Search for the cell housing the specified text and yield its (X, Y) center coordinate. 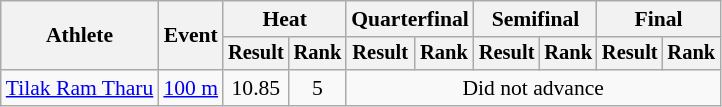
10.85 (256, 88)
Athlete (80, 36)
Heat (284, 19)
Quarterfinal (410, 19)
5 (318, 88)
Did not advance (533, 88)
Semifinal (536, 19)
100 m (190, 88)
Event (190, 36)
Final (658, 19)
Tilak Ram Tharu (80, 88)
